Extract the [X, Y] coordinate from the center of the cell holding the provided text.  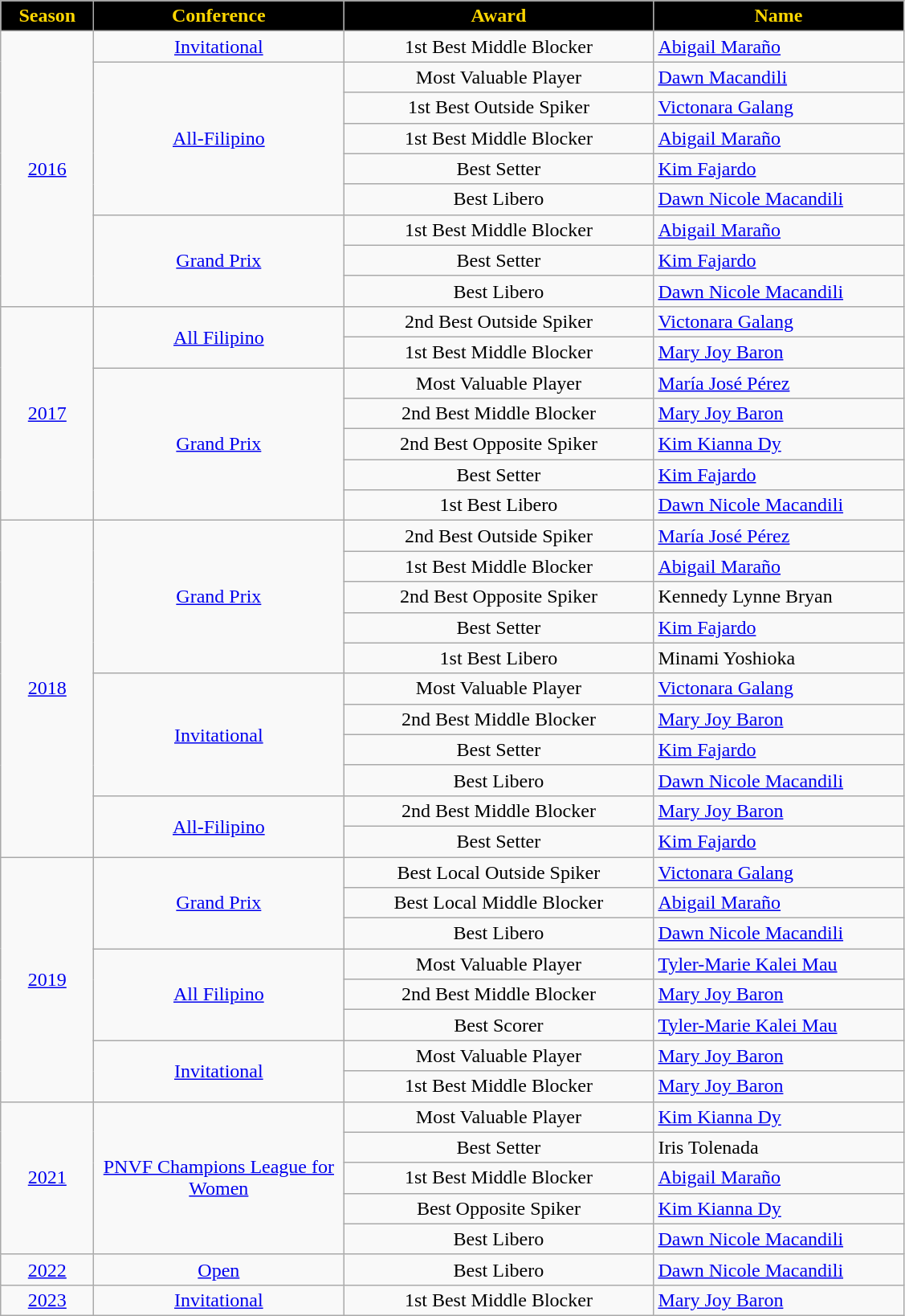
1st Best Outside Spiker [499, 108]
Season [47, 16]
Name [779, 16]
Kennedy Lynne Bryan [779, 597]
2019 [47, 979]
2022 [47, 1269]
2018 [47, 689]
Best Local Outside Spiker [499, 872]
Open [218, 1269]
PNVF Champions League for Women [218, 1178]
Iris Tolenada [779, 1147]
Best Scorer [499, 1025]
Minami Yoshioka [779, 658]
2023 [47, 1300]
2021 [47, 1178]
Conference [218, 16]
2017 [47, 413]
Dawn Macandili [779, 77]
Best Opposite Spiker [499, 1208]
Award [499, 16]
Best Local Middle Blocker [499, 903]
2016 [47, 169]
